Output the (x, y) coordinate of the center of the cell containing the given text.  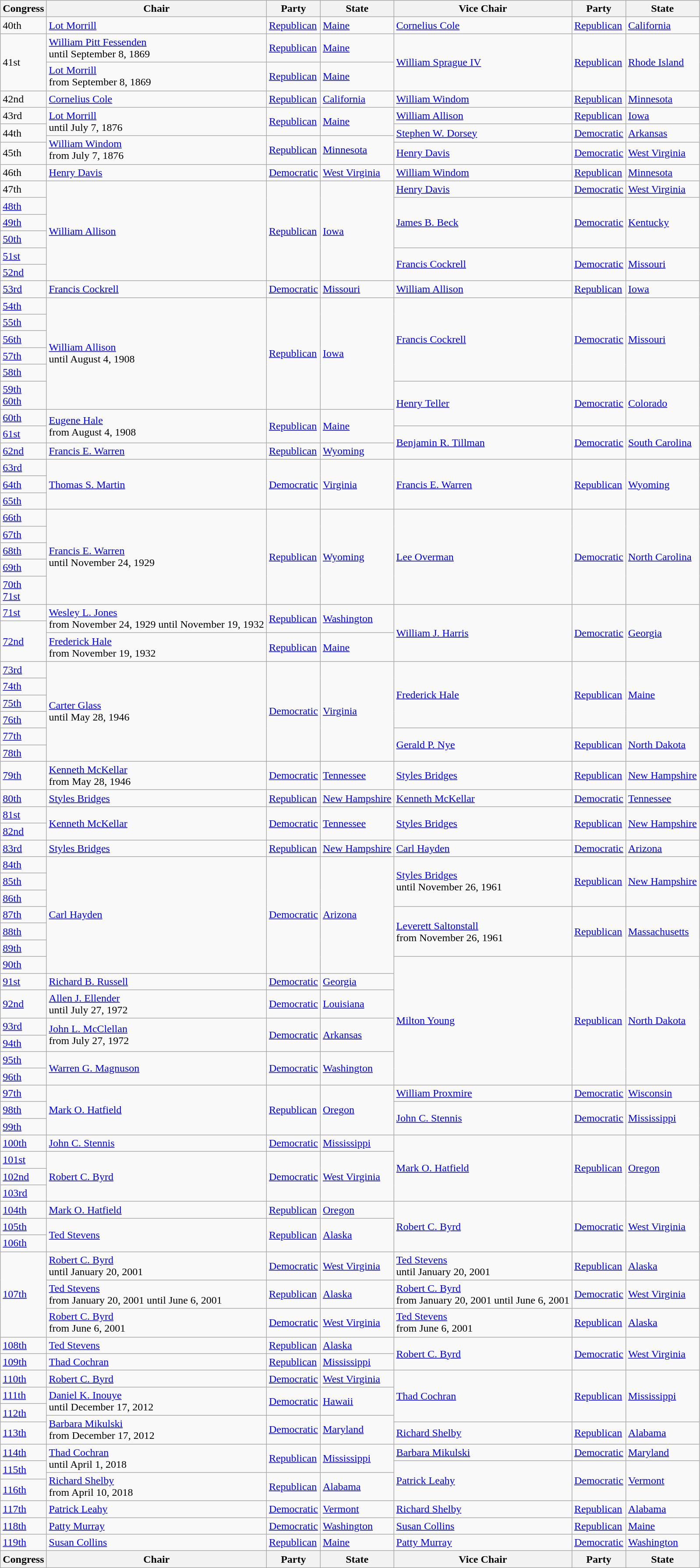
75th (24, 703)
69th (24, 568)
109th (24, 1362)
Benjamin R. Tillman (483, 443)
108th (24, 1345)
Ted Stevensuntil January 20, 2001 (483, 1266)
93rd (24, 1027)
Ted Stevensfrom January 20, 2001 until June 6, 2001 (156, 1294)
Robert C. Byrdfrom June 6, 2001 (156, 1323)
97th (24, 1093)
68th (24, 551)
Lot Morrilluntil July 7, 1876 (156, 122)
Frederick Halefrom November 19, 1932 (156, 647)
William Proxmire (483, 1093)
North Carolina (662, 557)
Lee Overman (483, 557)
82nd (24, 831)
54th (24, 306)
58th (24, 373)
45th (24, 153)
89th (24, 948)
43rd (24, 116)
46th (24, 172)
110th (24, 1378)
98th (24, 1110)
Robert C. Byrdfrom January 20, 2001 until June 6, 2001 (483, 1294)
100th (24, 1143)
John L. McClellanfrom July 27, 1972 (156, 1035)
Massachusetts (662, 932)
70th71st (24, 590)
76th (24, 720)
63rd (24, 468)
59th60th (24, 395)
William Allisonuntil August 4, 1908 (156, 354)
William Pitt Fessendenuntil September 8, 1869 (156, 48)
57th (24, 356)
64th (24, 484)
James B. Beck (483, 222)
William J. Harris (483, 633)
65th (24, 501)
41st (24, 62)
87th (24, 915)
92nd (24, 1004)
60th (24, 418)
94th (24, 1043)
72nd (24, 641)
67th (24, 534)
52nd (24, 273)
104th (24, 1210)
Warren G. Magnuson (156, 1068)
50th (24, 239)
56th (24, 339)
Barbara Mikulski (483, 1452)
84th (24, 865)
Ted Stevensfrom June 6, 2001 (483, 1323)
115th (24, 1470)
73rd (24, 670)
42nd (24, 99)
79th (24, 776)
Daniel K. Inouyeuntil December 17, 2012 (156, 1401)
119th (24, 1543)
Stephen W. Dorsey (483, 133)
107th (24, 1294)
Francis E. Warrenuntil November 24, 1929 (156, 557)
Kentucky (662, 222)
51st (24, 256)
96th (24, 1076)
Barbara Mikulskifrom December 17, 2012 (156, 1430)
113th (24, 1433)
74th (24, 686)
Richard Shelbyfrom April 10, 2018 (156, 1487)
118th (24, 1526)
Allen J. Ellenderuntil July 27, 1972 (156, 1004)
Louisiana (357, 1004)
William Windomfrom July 7, 1876 (156, 150)
Frederick Hale (483, 695)
Milton Young (483, 1021)
Rhode Island (662, 62)
103rd (24, 1193)
81st (24, 815)
95th (24, 1060)
Henry Teller (483, 404)
Wisconsin (662, 1093)
Colorado (662, 404)
88th (24, 932)
Carter Glassuntil May 28, 1946 (156, 711)
90th (24, 965)
Lot Morrill (156, 25)
112th (24, 1413)
101st (24, 1160)
Gerald P. Nye (483, 745)
80th (24, 798)
South Carolina (662, 443)
116th (24, 1490)
Thomas S. Martin (156, 484)
48th (24, 206)
111th (24, 1395)
78th (24, 753)
85th (24, 882)
Kenneth McKellarfrom May 28, 1946 (156, 776)
53rd (24, 289)
83rd (24, 848)
47th (24, 189)
Leverett Saltonstallfrom November 26, 1961 (483, 932)
Hawaii (357, 1401)
86th (24, 898)
44th (24, 133)
102nd (24, 1177)
77th (24, 736)
106th (24, 1243)
71st (24, 613)
105th (24, 1227)
62nd (24, 451)
Eugene Halefrom August 4, 1908 (156, 426)
55th (24, 323)
40th (24, 25)
Thad Cochranuntil April 1, 2018 (156, 1458)
99th (24, 1126)
Richard B. Russell (156, 981)
91st (24, 981)
117th (24, 1509)
Robert C. Byrduntil January 20, 2001 (156, 1266)
Styles Bridgesuntil November 26, 1961 (483, 882)
61st (24, 434)
114th (24, 1452)
Wesley L. Jonesfrom November 24, 1929 until November 19, 1932 (156, 619)
66th (24, 517)
William Sprague IV (483, 62)
49th (24, 222)
Lot Morrillfrom September 8, 1869 (156, 76)
